Detect which cell encompasses the target text, then output its [X, Y] center coordinate. 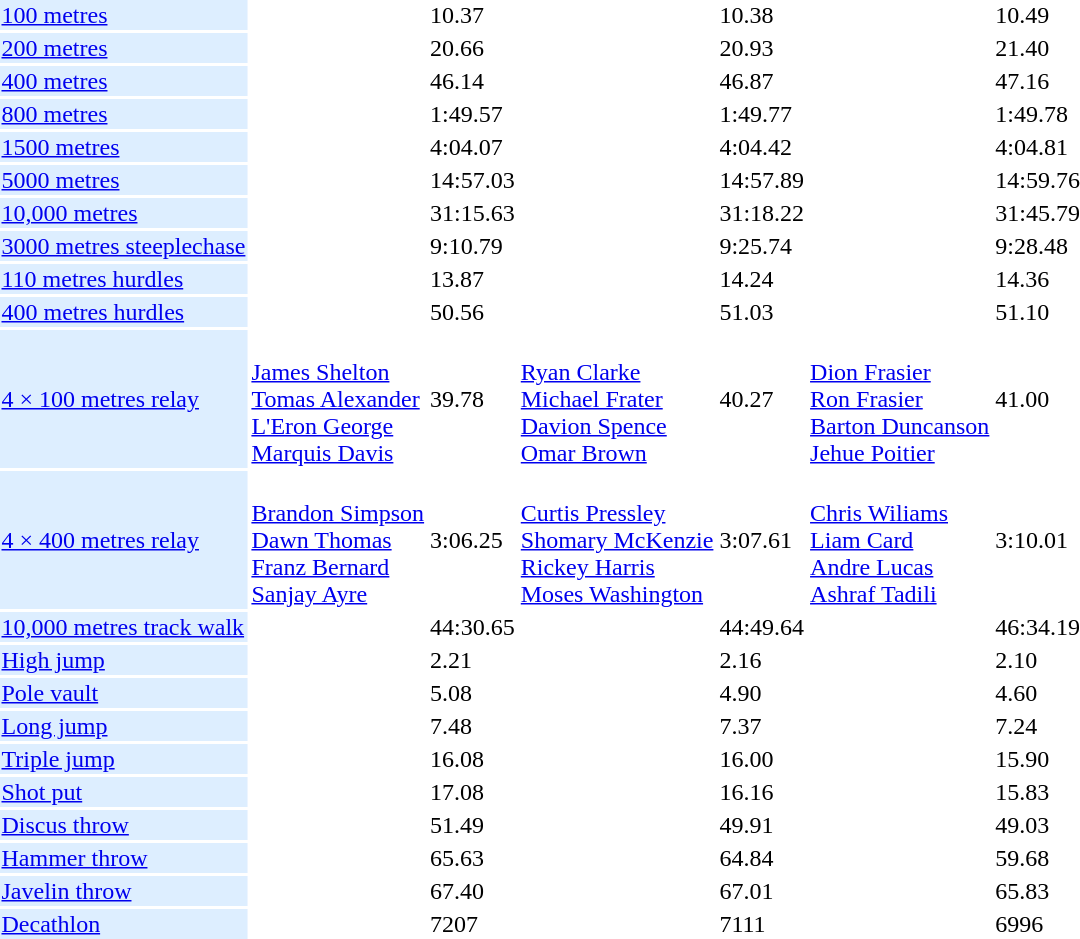
4 × 100 metres relay [124, 399]
3:06.25 [473, 540]
7.48 [473, 726]
Decathlon [124, 924]
High jump [124, 660]
9:25.74 [762, 246]
2.16 [762, 660]
31:18.22 [762, 213]
51.49 [473, 825]
64.84 [762, 858]
Discus throw [124, 825]
65.63 [473, 858]
20.66 [473, 48]
Brandon SimpsonDawn ThomasFranz BernardSanjay Ayre [338, 540]
50.56 [473, 312]
39.78 [473, 399]
200 metres [124, 48]
14.24 [762, 279]
3000 metres steeplechase [124, 246]
44:49.64 [762, 627]
31:15.63 [473, 213]
Dion FrasierRon FrasierBarton DuncansonJehue Poitier [900, 399]
5000 metres [124, 180]
20.93 [762, 48]
10.38 [762, 15]
46.87 [762, 81]
67.01 [762, 891]
110 metres hurdles [124, 279]
Hammer throw [124, 858]
51.03 [762, 312]
10.37 [473, 15]
1:49.77 [762, 114]
3:07.61 [762, 540]
James SheltonTomas AlexanderL'Eron GeorgeMarquis Davis [338, 399]
Curtis PressleyShomary McKenzieRickey HarrisMoses Washington [617, 540]
Javelin throw [124, 891]
7111 [762, 924]
16.08 [473, 759]
7.37 [762, 726]
13.87 [473, 279]
100 metres [124, 15]
Chris WiliamsLiam CardAndre LucasAshraf Tadili [900, 540]
7207 [473, 924]
9:10.79 [473, 246]
10,000 metres [124, 213]
Ryan ClarkeMichael FraterDavion SpenceOmar Brown [617, 399]
17.08 [473, 792]
16.16 [762, 792]
46.14 [473, 81]
Long jump [124, 726]
4.90 [762, 693]
1:49.57 [473, 114]
Shot put [124, 792]
10,000 metres track walk [124, 627]
2.21 [473, 660]
400 metres [124, 81]
400 metres hurdles [124, 312]
40.27 [762, 399]
49.91 [762, 825]
4 × 400 metres relay [124, 540]
1500 metres [124, 147]
4:04.07 [473, 147]
16.00 [762, 759]
800 metres [124, 114]
Triple jump [124, 759]
44:30.65 [473, 627]
14:57.89 [762, 180]
67.40 [473, 891]
Pole vault [124, 693]
4:04.42 [762, 147]
14:57.03 [473, 180]
5.08 [473, 693]
